Search for the cell housing the specified text and yield its (X, Y) center coordinate. 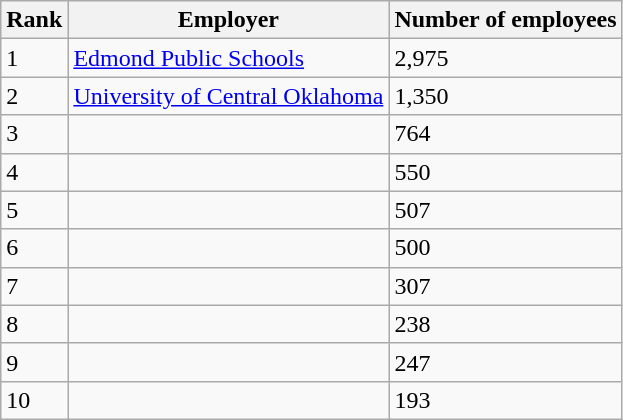
3 (34, 134)
5 (34, 210)
1 (34, 58)
University of Central Oklahoma (228, 96)
507 (506, 210)
1,350 (506, 96)
500 (506, 248)
6 (34, 248)
307 (506, 286)
8 (34, 324)
4 (34, 172)
764 (506, 134)
10 (34, 400)
2,975 (506, 58)
2 (34, 96)
550 (506, 172)
Number of employees (506, 20)
9 (34, 362)
193 (506, 400)
238 (506, 324)
7 (34, 286)
Rank (34, 20)
Edmond Public Schools (228, 58)
247 (506, 362)
Employer (228, 20)
